Output the (x, y) coordinate of the center of the cell containing the given text.  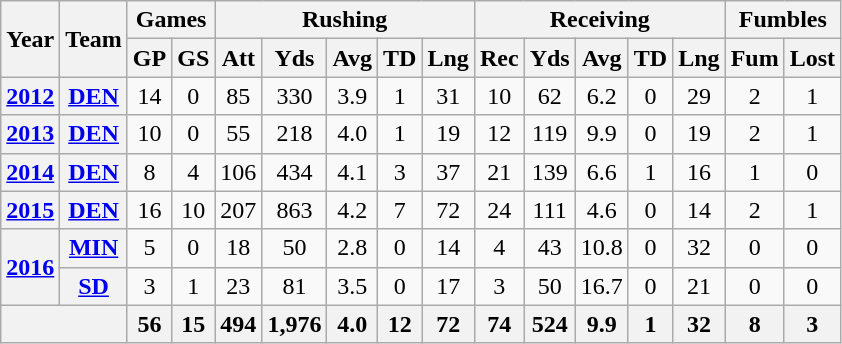
85 (238, 96)
2013 (30, 134)
Fumbles (782, 20)
62 (550, 96)
18 (238, 248)
6.6 (602, 172)
4.6 (602, 210)
139 (550, 172)
GP (149, 58)
55 (238, 134)
5 (149, 248)
74 (499, 324)
Fum (754, 58)
24 (499, 210)
29 (699, 96)
3.9 (352, 96)
Rushing (345, 20)
2015 (30, 210)
MIN (94, 248)
2014 (30, 172)
434 (294, 172)
6.2 (602, 96)
207 (238, 210)
2012 (30, 96)
56 (149, 324)
10.8 (602, 248)
2016 (30, 267)
16.7 (602, 286)
863 (294, 210)
37 (448, 172)
15 (194, 324)
23 (238, 286)
119 (550, 134)
SD (94, 286)
106 (238, 172)
GS (194, 58)
Att (238, 58)
Games (170, 20)
Team (94, 39)
81 (294, 286)
4.1 (352, 172)
330 (294, 96)
Lost (812, 58)
17 (448, 286)
Receiving (600, 20)
218 (294, 134)
Rec (499, 58)
1,976 (294, 324)
524 (550, 324)
Year (30, 39)
31 (448, 96)
494 (238, 324)
111 (550, 210)
7 (400, 210)
2.8 (352, 248)
3.5 (352, 286)
43 (550, 248)
4.2 (352, 210)
